Identify which cell holds the provided text, then report its (x, y) central coordinate. 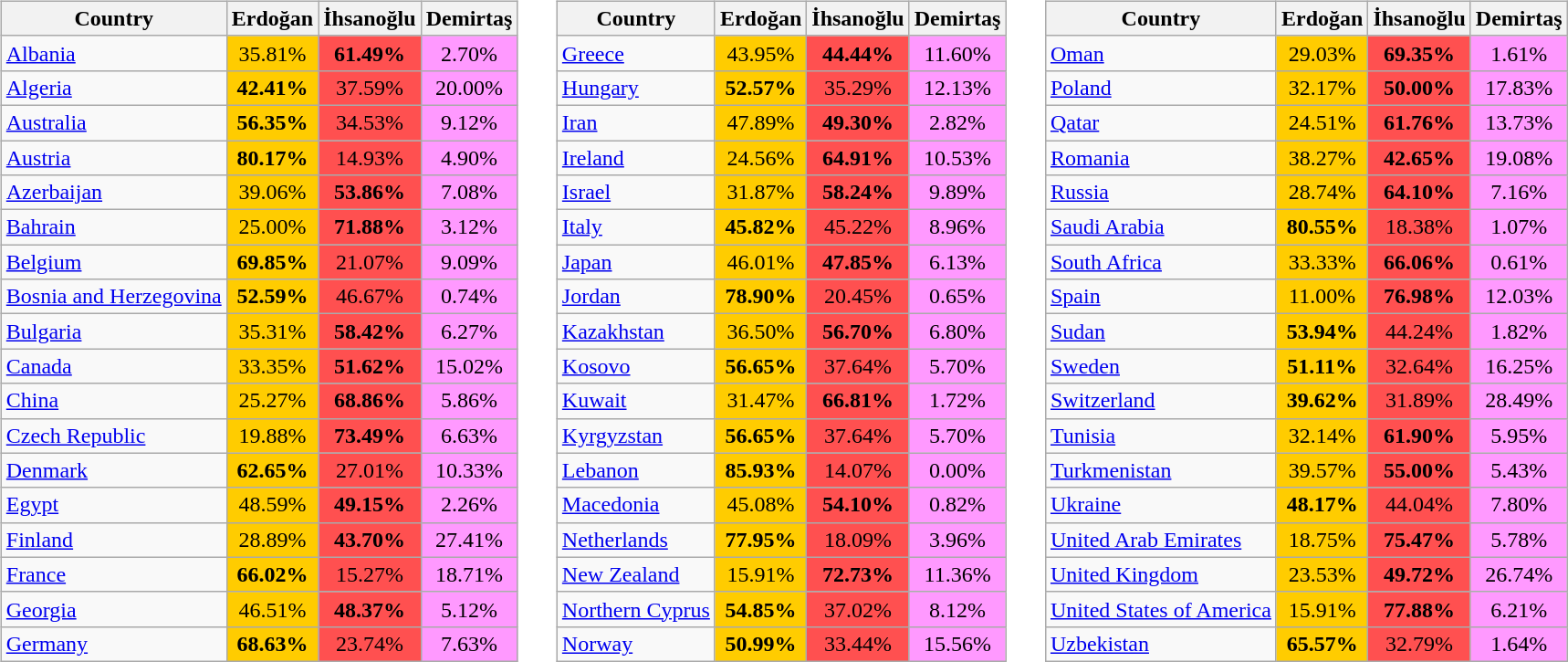
1.61% (1519, 53)
Australia (113, 122)
8.12% (957, 609)
Sudan (1161, 331)
28.74% (1322, 193)
Bulgaria (113, 331)
Switzerland (1161, 401)
54.10% (858, 505)
61.90% (1419, 436)
37.59% (370, 88)
Ireland (635, 158)
Canada (113, 366)
Ukraine (1161, 505)
Kuwait (635, 401)
72.73% (858, 574)
18.75% (1322, 540)
85.93% (760, 470)
48.17% (1322, 505)
69.35% (1419, 53)
53.94% (1322, 331)
6.27% (469, 331)
61.76% (1419, 122)
5.95% (1519, 436)
49.30% (858, 122)
44.24% (1419, 331)
South Africa (1161, 262)
11.00% (1322, 297)
50.99% (760, 644)
64.91% (858, 158)
United States of America (1161, 609)
58.42% (370, 331)
55.00% (1419, 470)
14.07% (858, 470)
16.25% (1519, 366)
47.89% (760, 122)
Kazakhstan (635, 331)
15.02% (469, 366)
Saudi Arabia (1161, 227)
4.90% (469, 158)
46.01% (760, 262)
29.03% (1322, 53)
51.11% (1322, 366)
48.59% (272, 505)
11.60% (957, 53)
32.14% (1322, 436)
31.87% (760, 193)
52.57% (760, 88)
65.57% (1322, 644)
35.81% (272, 53)
42.65% (1419, 158)
12.03% (1519, 297)
Northern Cyprus (635, 609)
20.00% (469, 88)
Tunisia (1161, 436)
33.35% (272, 366)
52.59% (272, 297)
68.86% (370, 401)
9.09% (469, 262)
31.47% (760, 401)
75.47% (1419, 540)
5.43% (1519, 470)
25.00% (272, 227)
Jordan (635, 297)
39.06% (272, 193)
Belgium (113, 262)
China (113, 401)
25.27% (272, 401)
Kyrgyzstan (635, 436)
23.53% (1322, 574)
Russia (1161, 193)
19.88% (272, 436)
39.57% (1322, 470)
9.89% (957, 193)
1.64% (1519, 644)
0.65% (957, 297)
2.82% (957, 122)
Spain (1161, 297)
14.93% (370, 158)
35.29% (858, 88)
Greece (635, 53)
71.88% (370, 227)
6.21% (1519, 609)
Japan (635, 262)
24.51% (1322, 122)
77.95% (760, 540)
15.56% (957, 644)
18.71% (469, 574)
Denmark (113, 470)
0.74% (469, 297)
0.82% (957, 505)
28.49% (1519, 401)
80.17% (272, 158)
Hungary (635, 88)
43.70% (370, 540)
10.33% (469, 470)
35.31% (272, 331)
7.63% (469, 644)
17.83% (1519, 88)
21.07% (370, 262)
Lebanon (635, 470)
Qatar (1161, 122)
10.53% (957, 158)
Oman (1161, 53)
32.17% (1322, 88)
Iran (635, 122)
44.04% (1419, 505)
Israel (635, 193)
5.12% (469, 609)
37.02% (858, 609)
56.70% (858, 331)
18.09% (858, 540)
1.82% (1519, 331)
56.35% (272, 122)
7.16% (1519, 193)
13.73% (1519, 122)
18.38% (1419, 227)
28.89% (272, 540)
Egypt (113, 505)
66.06% (1419, 262)
Austria (113, 158)
24.56% (760, 158)
12.13% (957, 88)
6.80% (957, 331)
1.72% (957, 401)
51.62% (370, 366)
45.22% (858, 227)
66.02% (272, 574)
7.08% (469, 193)
Finland (113, 540)
3.96% (957, 540)
New Zealand (635, 574)
0.00% (957, 470)
5.86% (469, 401)
45.82% (760, 227)
26.74% (1519, 574)
9.12% (469, 122)
6.63% (469, 436)
42.41% (272, 88)
62.65% (272, 470)
2.26% (469, 505)
Albania (113, 53)
1.07% (1519, 227)
36.50% (760, 331)
34.53% (370, 122)
43.95% (760, 53)
3.12% (469, 227)
Georgia (113, 609)
Algeria (113, 88)
31.89% (1419, 401)
32.79% (1419, 644)
23.74% (370, 644)
Italy (635, 227)
61.49% (370, 53)
7.80% (1519, 505)
64.10% (1419, 193)
80.55% (1322, 227)
6.13% (957, 262)
0.61% (1519, 262)
Sweden (1161, 366)
66.81% (858, 401)
15.27% (370, 574)
32.64% (1419, 366)
49.15% (370, 505)
33.44% (858, 644)
48.37% (370, 609)
47.85% (858, 262)
France (113, 574)
8.96% (957, 227)
Macedonia (635, 505)
Norway (635, 644)
Germany (113, 644)
73.49% (370, 436)
58.24% (858, 193)
38.27% (1322, 158)
20.45% (858, 297)
46.51% (272, 609)
27.01% (370, 470)
11.36% (957, 574)
Uzbekistan (1161, 644)
Turkmenistan (1161, 470)
45.08% (760, 505)
2.70% (469, 53)
Bahrain (113, 227)
54.85% (760, 609)
Netherlands (635, 540)
Bosnia and Herzegovina (113, 297)
39.62% (1322, 401)
50.00% (1419, 88)
Czech Republic (113, 436)
United Kingdom (1161, 574)
78.90% (760, 297)
44.44% (858, 53)
33.33% (1322, 262)
5.78% (1519, 540)
Kosovo (635, 366)
53.86% (370, 193)
69.85% (272, 262)
46.67% (370, 297)
49.72% (1419, 574)
Poland (1161, 88)
27.41% (469, 540)
76.98% (1419, 297)
Romania (1161, 158)
19.08% (1519, 158)
77.88% (1419, 609)
68.63% (272, 644)
Azerbaijan (113, 193)
United Arab Emirates (1161, 540)
